Pinpoint the cell where the given text exists, returning its [x, y] midpoint coordinate. 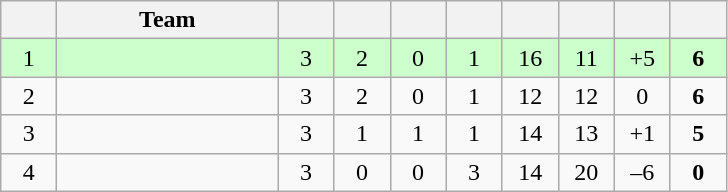
11 [586, 58]
20 [586, 172]
–6 [642, 172]
4 [29, 172]
+5 [642, 58]
16 [530, 58]
Team [168, 20]
13 [586, 134]
+1 [642, 134]
5 [698, 134]
